Detect which cell encompasses the target text, then output its [X, Y] center coordinate. 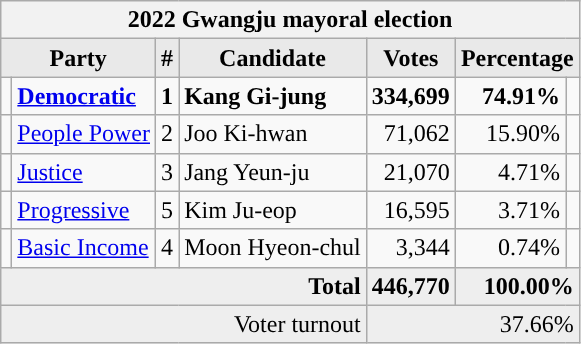
Percentage [517, 58]
100.00% [517, 286]
Moon Hyeon-chul [273, 248]
21,070 [410, 172]
3,344 [410, 248]
5 [168, 210]
37.66% [472, 324]
Basic Income [84, 248]
15.90% [510, 134]
Jang Yeun-ju [273, 172]
Justice [84, 172]
Kim Ju-eop [273, 210]
3 [168, 172]
Democratic [84, 96]
3.71% [510, 210]
Total [184, 286]
74.91% [510, 96]
People Power [84, 134]
4 [168, 248]
71,062 [410, 134]
0.74% [510, 248]
2 [168, 134]
334,699 [410, 96]
4.71% [510, 172]
Kang Gi-jung [273, 96]
446,770 [410, 286]
Votes [410, 58]
2022 Gwangju mayoral election [290, 20]
16,595 [410, 210]
Candidate [273, 58]
Joo Ki-hwan [273, 134]
Progressive [84, 210]
Party [78, 58]
# [168, 58]
1 [168, 96]
Voter turnout [184, 324]
